Find where the given text appears and provide that cell's center as (X, Y) coordinate. 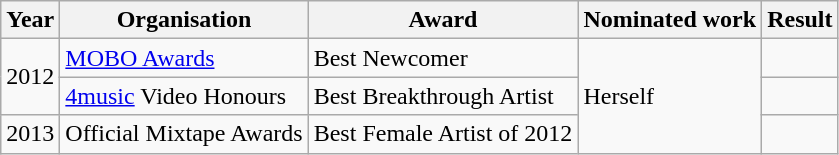
2012 (30, 77)
Nominated work (670, 20)
Result (800, 20)
Award (443, 20)
Official Mixtape Awards (184, 134)
Best Newcomer (443, 58)
Herself (670, 96)
Year (30, 20)
MOBO Awards (184, 58)
Best Breakthrough Artist (443, 96)
Organisation (184, 20)
4music Video Honours (184, 96)
Best Female Artist of 2012 (443, 134)
2013 (30, 134)
